Determine the [X, Y] coordinate at the center of the cell enclosing the given text.  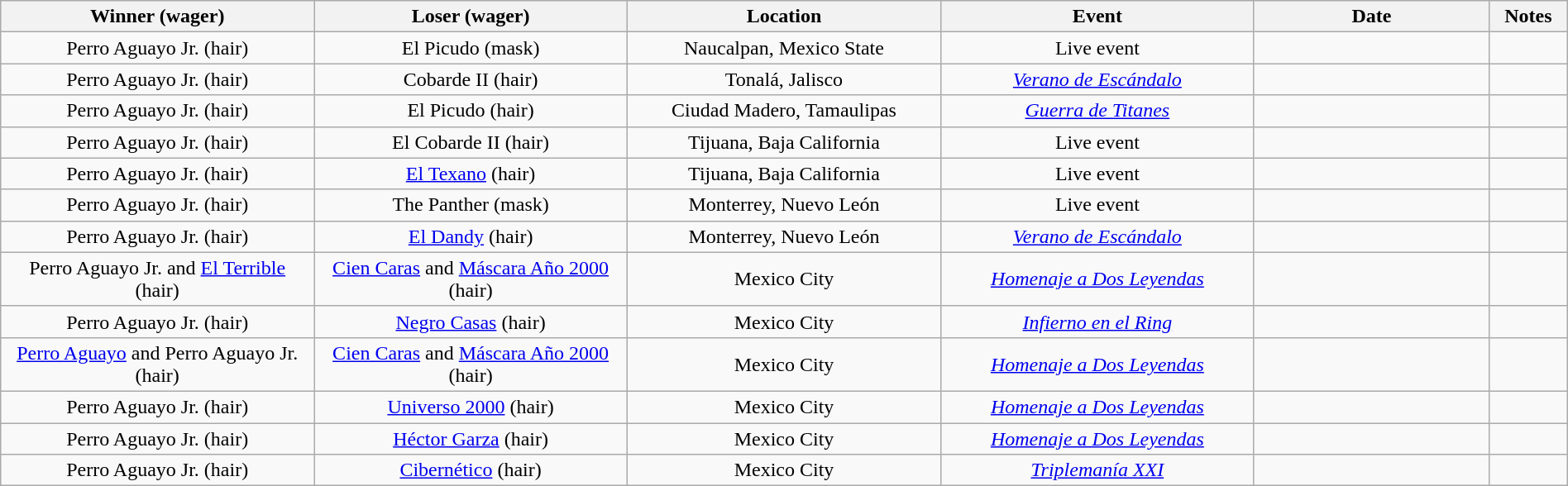
Naucalpan, Mexico State [784, 48]
Universo 2000 (hair) [471, 407]
Cobarde II (hair) [471, 79]
Guerra de Titanes [1097, 111]
Perro Aguayo Jr. and El Terrible (hair) [157, 279]
Tonalá, Jalisco [784, 79]
Location [784, 17]
Infierno en el Ring [1097, 322]
El Cobarde II (hair) [471, 142]
El Texano (hair) [471, 174]
Ciudad Madero, Tamaulipas [784, 111]
Event [1097, 17]
Notes [1528, 17]
The Panther (mask) [471, 205]
El Picudo (hair) [471, 111]
Winner (wager) [157, 17]
El Picudo (mask) [471, 48]
Héctor Garza (hair) [471, 439]
Loser (wager) [471, 17]
Cibernético (hair) [471, 470]
Perro Aguayo and Perro Aguayo Jr. (hair) [157, 364]
Date [1371, 17]
Triplemanía XXI [1097, 470]
Negro Casas (hair) [471, 322]
El Dandy (hair) [471, 236]
